Capture the cell that displays the provided text and extract its [x, y] central coordinate. 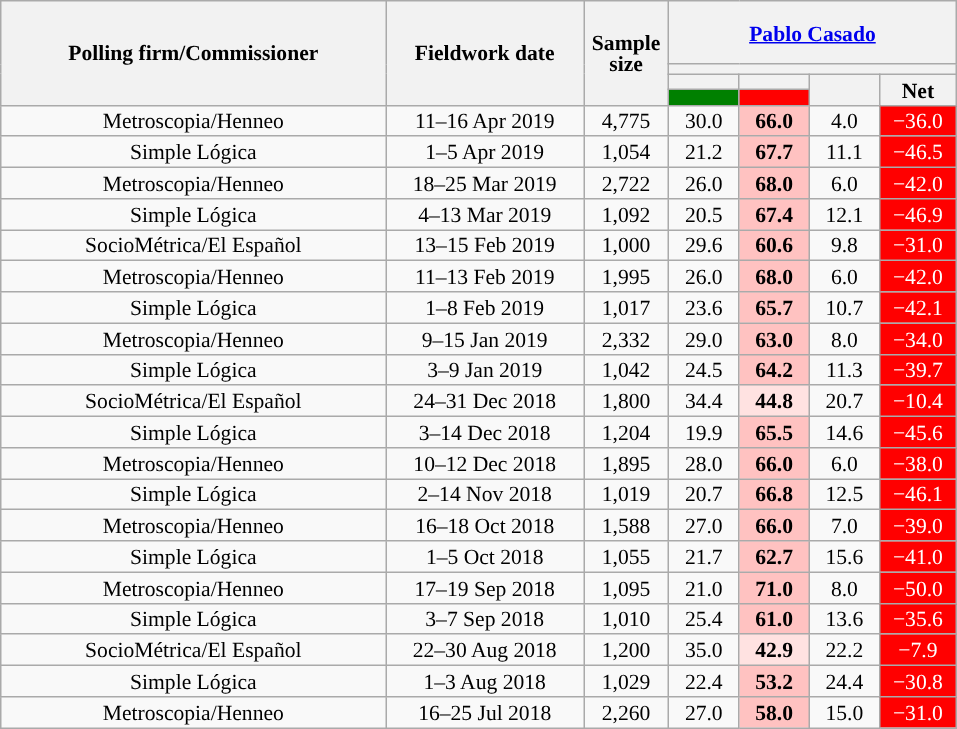
53.2 [774, 682]
22–30 Aug 2018 [485, 650]
61.0 [774, 618]
9.8 [844, 246]
Polling firm/Commissioner [194, 53]
−30.8 [918, 682]
−46.5 [918, 152]
−39.7 [918, 370]
1,095 [626, 588]
1,092 [626, 214]
3–14 Dec 2018 [485, 432]
Sample size [626, 53]
67.7 [774, 152]
24.4 [844, 682]
1,054 [626, 152]
13–15 Feb 2019 [485, 246]
44.8 [774, 402]
12.1 [844, 214]
65.7 [774, 308]
−41.0 [918, 556]
28.0 [704, 464]
23.6 [704, 308]
1,019 [626, 494]
64.2 [774, 370]
−36.0 [918, 120]
1–8 Feb 2019 [485, 308]
2,260 [626, 712]
15.0 [844, 712]
24–31 Dec 2018 [485, 402]
21.0 [704, 588]
29.0 [704, 338]
11–13 Feb 2019 [485, 276]
10–12 Dec 2018 [485, 464]
1,895 [626, 464]
1,204 [626, 432]
4,775 [626, 120]
4–13 Mar 2019 [485, 214]
−7.9 [918, 650]
21.7 [704, 556]
10.7 [844, 308]
25.4 [704, 618]
71.0 [774, 588]
−10.4 [918, 402]
−46.9 [918, 214]
42.9 [774, 650]
1–5 Oct 2018 [485, 556]
−34.0 [918, 338]
1,200 [626, 650]
66.8 [774, 494]
13.6 [844, 618]
−35.6 [918, 618]
1–3 Aug 2018 [485, 682]
17–19 Sep 2018 [485, 588]
1,995 [626, 276]
65.5 [774, 432]
58.0 [774, 712]
11.3 [844, 370]
67.4 [774, 214]
1,010 [626, 618]
1,017 [626, 308]
−39.0 [918, 526]
19.9 [704, 432]
−42.1 [918, 308]
−46.1 [918, 494]
1,055 [626, 556]
2,722 [626, 184]
Net [918, 90]
22.4 [704, 682]
Fieldwork date [485, 53]
4.0 [844, 120]
11–16 Apr 2019 [485, 120]
12.5 [844, 494]
24.5 [704, 370]
1–5 Apr 2019 [485, 152]
1,042 [626, 370]
1,588 [626, 526]
60.6 [774, 246]
2,332 [626, 338]
−38.0 [918, 464]
22.2 [844, 650]
18–25 Mar 2019 [485, 184]
35.0 [704, 650]
−50.0 [918, 588]
20.5 [704, 214]
15.6 [844, 556]
34.4 [704, 402]
11.1 [844, 152]
16–18 Oct 2018 [485, 526]
1,800 [626, 402]
63.0 [774, 338]
9–15 Jan 2019 [485, 338]
21.2 [704, 152]
14.6 [844, 432]
29.6 [704, 246]
3–7 Sep 2018 [485, 618]
7.0 [844, 526]
Pablo Casado [813, 32]
1,000 [626, 246]
16–25 Jul 2018 [485, 712]
3–9 Jan 2019 [485, 370]
−45.6 [918, 432]
30.0 [704, 120]
62.7 [774, 556]
1,029 [626, 682]
2–14 Nov 2018 [485, 494]
